Locate the cell with the specified text and output its (X, Y) center coordinate. 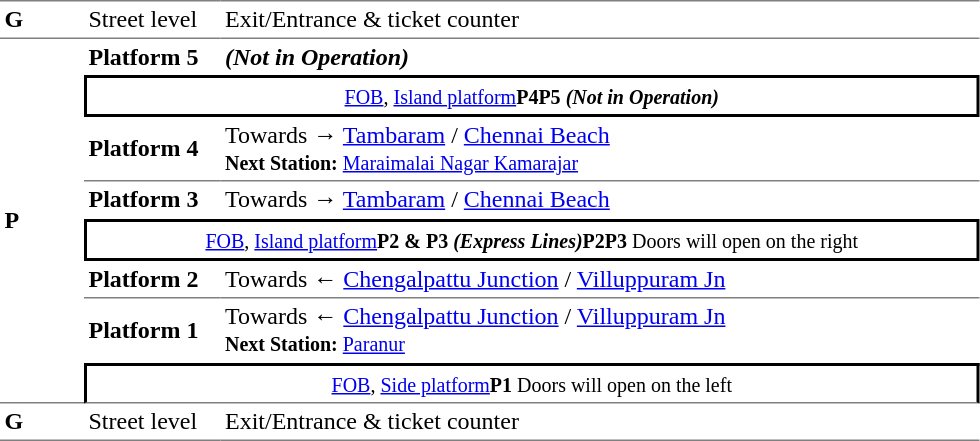
Street level (152, 20)
Exit/Entrance & ticket counter (600, 20)
Platform 3 (152, 201)
FOB, Island platformP2 & P3 (Express Lines)P2P3 Doors will open on the right (532, 240)
Platform 2 (152, 280)
G (42, 20)
Platform 5 (152, 57)
Towards → Tambaram / Chennai Beach (600, 201)
Towards ← Chengalpattu Junction / Villuppuram Jn (600, 280)
FOB, Island platformP4P5 (Not in Operation) (532, 96)
Platform 4 (152, 149)
P (42, 221)
Towards → Tambaram / Chennai BeachNext Station: Maraimalai Nagar Kamarajar (600, 149)
FOB, Side platformP1 Doors will open on the left (532, 383)
(Not in Operation) (600, 57)
Platform 1 (152, 330)
Towards ← Chengalpattu Junction / Villuppuram JnNext Station: Paranur (600, 330)
